Find where the given text appears and provide that cell's center as [x, y] coordinate. 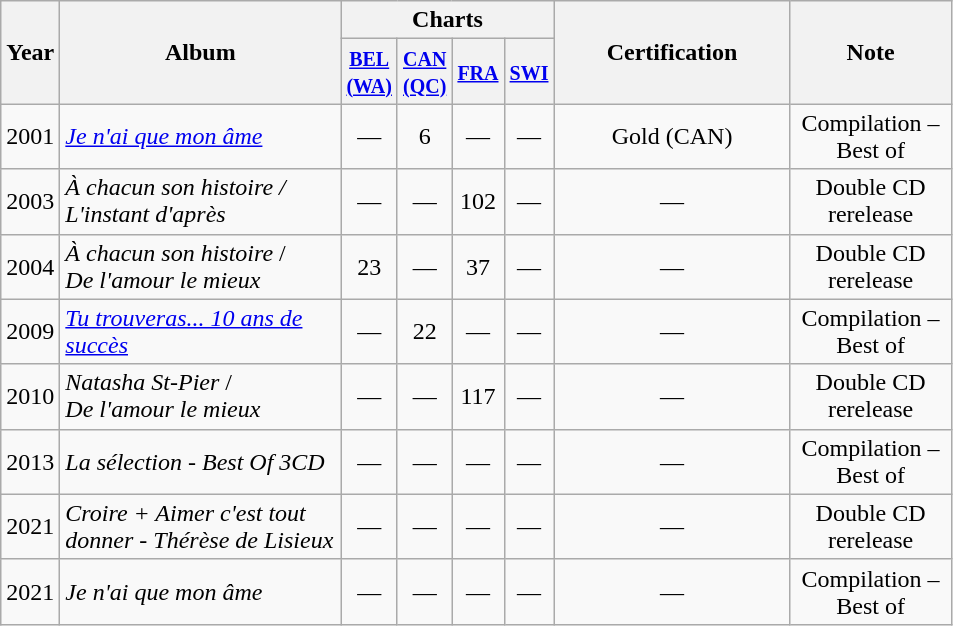
2004 [30, 266]
2001 [30, 136]
Charts [448, 20]
Tu trouveras... 10 ans de succès [200, 332]
Croire + Aimer c'est tout donner - Thérèse de Lisieux [200, 526]
Gold (CAN) [672, 136]
2009 [30, 332]
À chacun son histoire / De l'amour le mieux [200, 266]
117 [478, 396]
La sélection - Best Of 3CD [200, 462]
FRA [478, 72]
CAN (QC) [424, 72]
2013 [30, 462]
SWI [529, 72]
Note [870, 52]
BEL(WA) [370, 72]
6 [424, 136]
37 [478, 266]
À chacun son histoire / L'instant d'après [200, 202]
Year [30, 52]
Album [200, 52]
22 [424, 332]
23 [370, 266]
Certification [672, 52]
Natasha St-Pier / De l'amour le mieux [200, 396]
2003 [30, 202]
102 [478, 202]
2010 [30, 396]
